Pinpoint the cell where the given text exists, returning its [X, Y] midpoint coordinate. 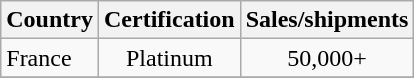
France [50, 58]
50,000+ [327, 58]
Country [50, 20]
Sales/shipments [327, 20]
Platinum [169, 58]
Certification [169, 20]
